Pinpoint the cell where the given text exists, returning its (x, y) midpoint coordinate. 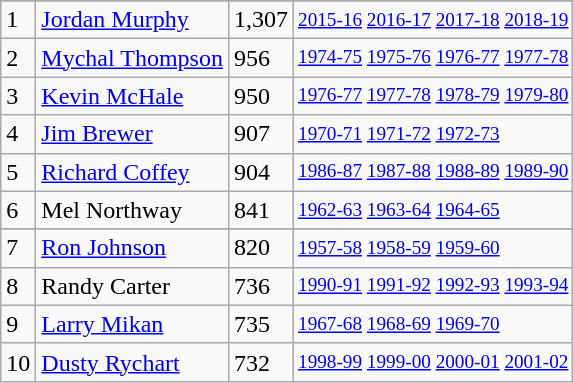
735 (260, 324)
3 (18, 96)
1967-68 1968-69 1969-70 (432, 324)
8 (18, 286)
6 (18, 210)
1957-58 1958-59 1959-60 (432, 248)
2015-16 2016-17 2017-18 2018-19 (432, 20)
736 (260, 286)
Richard Coffey (132, 172)
904 (260, 172)
Jordan Murphy (132, 20)
Ron Johnson (132, 248)
820 (260, 248)
1998-99 1999-00 2000-01 2001-02 (432, 362)
Kevin McHale (132, 96)
1 (18, 20)
907 (260, 134)
2 (18, 58)
1986-87 1987-88 1988-89 1989-90 (432, 172)
732 (260, 362)
9 (18, 324)
5 (18, 172)
Dusty Rychart (132, 362)
1,307 (260, 20)
4 (18, 134)
1962-63 1963-64 1964-65 (432, 210)
950 (260, 96)
1976-77 1977-78 1978-79 1979-80 (432, 96)
7 (18, 248)
1970-71 1971-72 1972-73 (432, 134)
Mel Northway (132, 210)
1990-91 1991-92 1992-93 1993-94 (432, 286)
Jim Brewer (132, 134)
Mychal Thompson (132, 58)
Randy Carter (132, 286)
956 (260, 58)
Larry Mikan (132, 324)
10 (18, 362)
841 (260, 210)
1974-75 1975-76 1976-77 1977-78 (432, 58)
